Locate the cell with the specified text and output its [x, y] center coordinate. 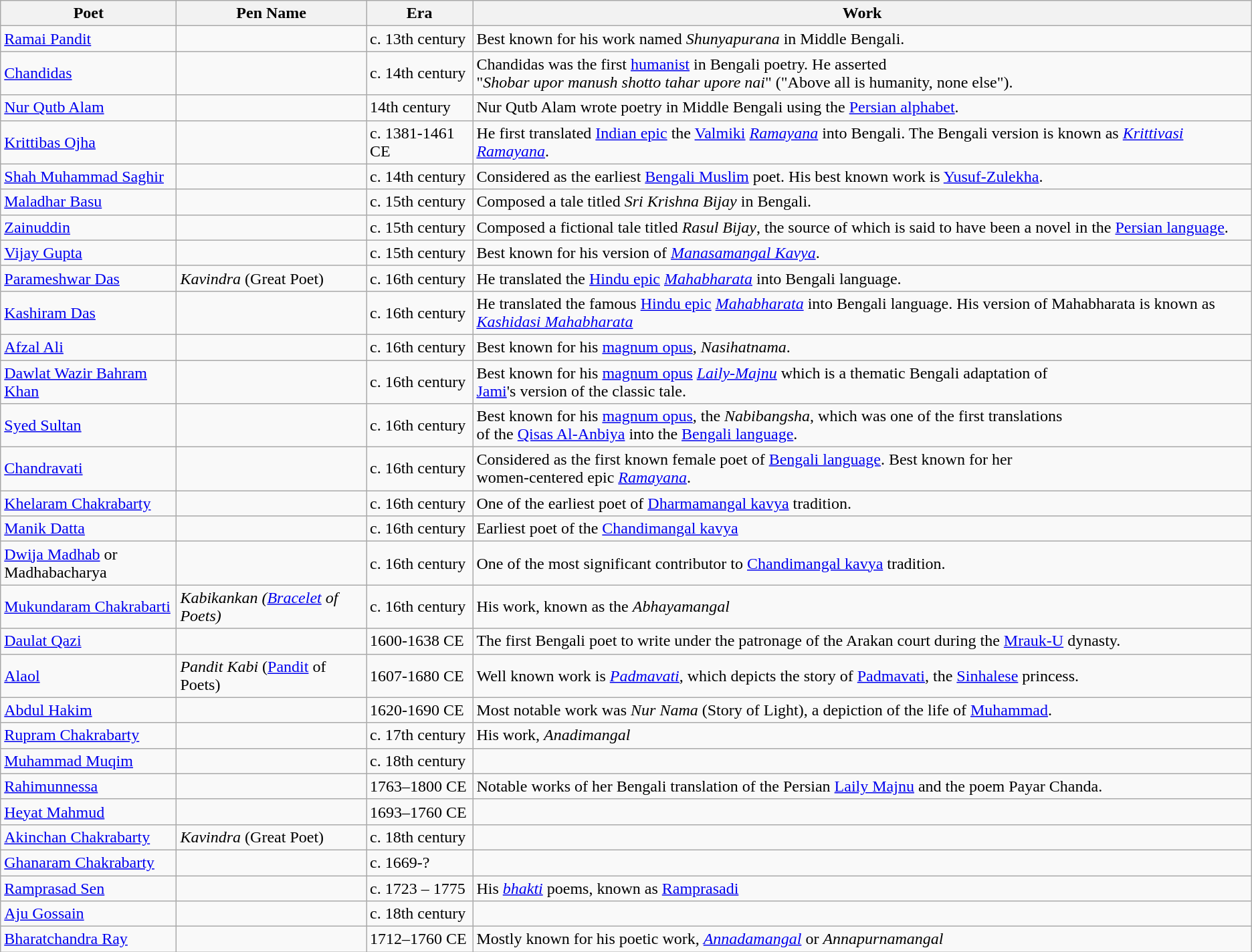
1620-1690 CE [420, 710]
Best known for his magnum opus, the Nabibangsha, which was one of the first translationsof the Qisas Al-Anbiya into the Bengali language. [862, 425]
His work, Anadimangal [862, 735]
Syed Sultan [88, 425]
Kabikankan (Bracelet of Poets) [272, 607]
Afzal Ali [88, 347]
Notable works of her Bengali translation of the Persian Laily Majnu and the poem Payar Chanda. [862, 786]
Ramai Pandit [88, 39]
Best known for his version of Manasamangal Kavya. [862, 253]
c. 17th century [420, 735]
Nur Qutb Alam [88, 108]
1763–1800 CE [420, 786]
Vijay Gupta [88, 253]
Work [862, 13]
Zainuddin [88, 227]
Krittibas Ojha [88, 142]
c. 1381-1461 CE [420, 142]
Most notable work was Nur Nama (Story of Light), a depiction of the life of Muhammad. [862, 710]
c. 13th century [420, 39]
1712–1760 CE [420, 939]
Heyat Mahmud [88, 812]
c. 1723 – 1775 [420, 888]
His work, known as the Abhayamangal [862, 607]
Parameshwar Das [88, 278]
Best known for his magnum opus, Nasihatnama. [862, 347]
Alaol [88, 675]
Earliest poet of the Chandimangal kavya [862, 529]
Chandidas [88, 74]
Composed a tale titled Sri Krishna Bijay in Bengali. [862, 202]
Pen Name [272, 13]
Ghanaram Chakrabarty [88, 862]
Mostly known for his poetic work, Annadamangal or Annapurnamangal [862, 939]
Composed a fictional tale titled Rasul Bijay, the source of which is said to have been a novel in the Persian language. [862, 227]
Bharatchandra Ray [88, 939]
1600-1638 CE [420, 641]
Best known for his work named Shunyapurana in Middle Bengali. [862, 39]
Considered as the first known female poet of Bengali language. Best known for herwomen-centered epic Ramayana. [862, 469]
Well known work is Padmavati, which depicts the story of Padmavati, the Sinhalese princess. [862, 675]
The first Bengali poet to write under the patronage of the Arakan court during the Mrauk-U dynasty. [862, 641]
Daulat Qazi [88, 641]
He translated the Hindu epic Mahabharata into Bengali language. [862, 278]
1607-1680 CE [420, 675]
Dwija Madhab orMadhabacharya [88, 563]
Rupram Chakrabarty [88, 735]
1693–1760 CE [420, 812]
Shah Muhammad Saghir [88, 176]
Abdul Hakim [88, 710]
Pandit Kabi (Pandit of Poets) [272, 675]
Ramprasad Sen [88, 888]
Chandravati [88, 469]
Chandidas was the first humanist in Bengali poetry. He asserted"Shobar upor manush shotto tahar upore nai" ("Above all is humanity, none else"). [862, 74]
Considered as the earliest Bengali Muslim poet. His best known work is Yusuf-Zulekha. [862, 176]
He translated the famous Hindu epic Mahabharata into Bengali language. His version of Mahabharata is known as Kashidasi Mahabharata [862, 313]
One of the earliest poet of Dharmamangal kavya tradition. [862, 503]
14th century [420, 108]
His bhakti poems, known as Ramprasadi [862, 888]
Maladhar Basu [88, 202]
Best known for his magnum opus Laily-Majnu which is a thematic Bengali adaptation ofJami's version of the classic tale. [862, 381]
Aju Gossain [88, 914]
Poet [88, 13]
Mukundaram Chakrabarti [88, 607]
Rahimunnessa [88, 786]
c. 1669-? [420, 862]
Khelaram Chakrabarty [88, 503]
Manik Datta [88, 529]
One of the most significant contributor to Chandimangal kavya tradition. [862, 563]
Kashiram Das [88, 313]
He first translated Indian epic the Valmiki Ramayana into Bengali. The Bengali version is known as Krittivasi Ramayana. [862, 142]
Akinchan Chakrabarty [88, 837]
Nur Qutb Alam wrote poetry in Middle Bengali using the Persian alphabet. [862, 108]
Era [420, 13]
Muhammad Muqim [88, 761]
Dawlat Wazir Bahram Khan [88, 381]
